Return [X, Y] of the center of cell containing provided text 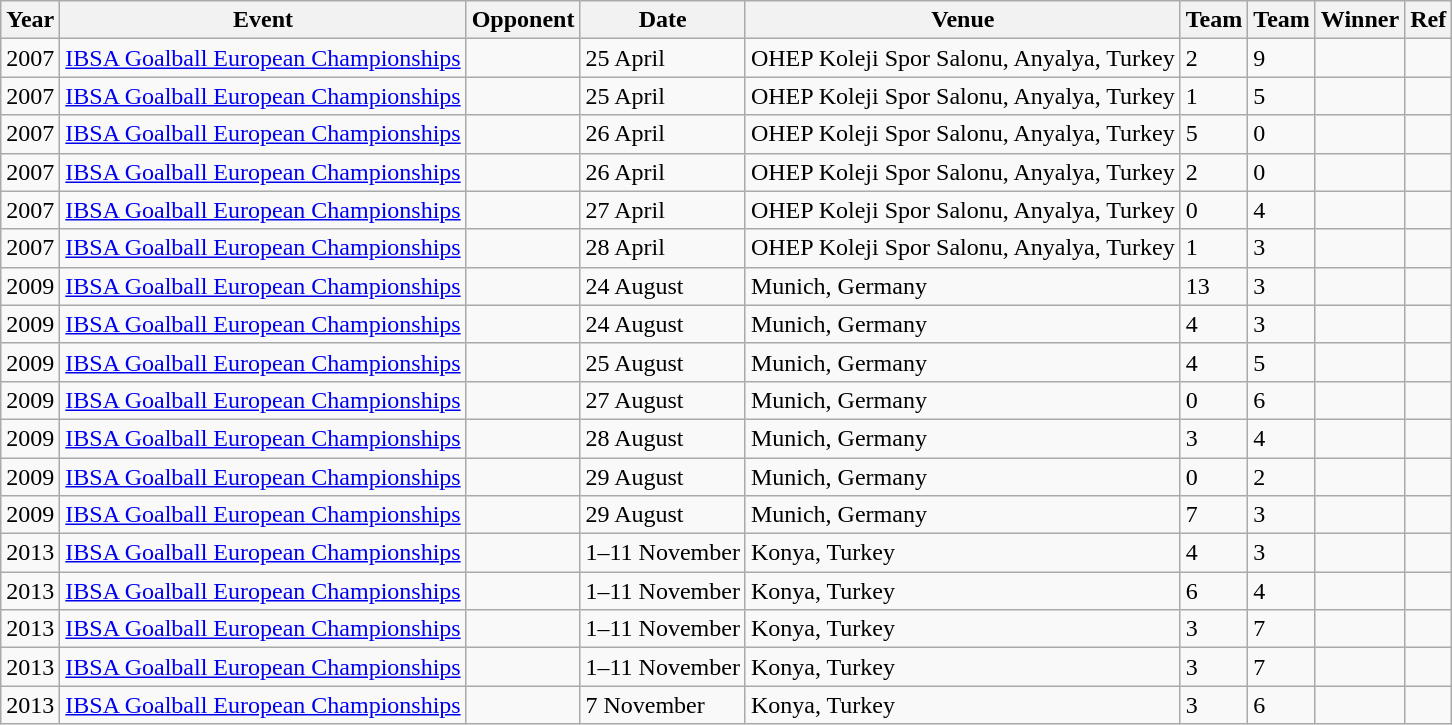
Ref [1428, 20]
Winner [1360, 20]
9 [1282, 58]
Event [263, 20]
25 August [662, 362]
27 April [662, 210]
7 November [662, 705]
Venue [962, 20]
27 August [662, 400]
28 August [662, 438]
Opponent [523, 20]
28 April [662, 248]
Date [662, 20]
Year [30, 20]
13 [1214, 286]
